Return the (x, y) coordinate for the center point of the cell that contains the specified text.  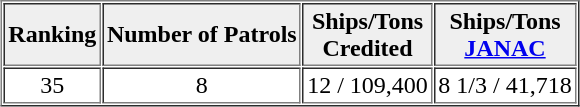
Ships/TonsJANAC (505, 34)
Ranking (52, 34)
8 (202, 86)
Number of Patrols (202, 34)
8 1/3 / 41,718 (505, 86)
12 / 109,400 (368, 86)
35 (52, 86)
Ships/TonsCredited (368, 34)
